Return the [x, y] coordinate for the center point of the cell that contains the specified text.  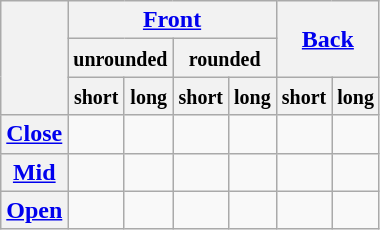
rounded [224, 58]
Close [34, 134]
Mid [34, 172]
Open [34, 210]
Back [328, 39]
unrounded [120, 58]
Front [172, 20]
